Pinpoint the cell where the given text exists, returning its [X, Y] midpoint coordinate. 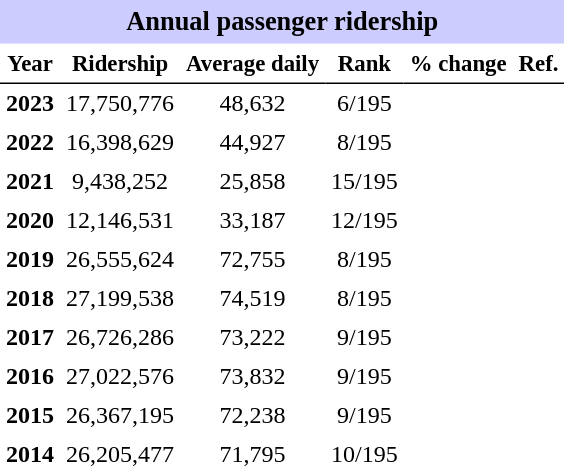
2019 [30, 260]
74,519 [252, 298]
73,832 [252, 376]
12,146,531 [120, 220]
Average daily [252, 64]
2022 [30, 142]
26,367,195 [120, 416]
26,555,624 [120, 260]
48,632 [252, 104]
% change [458, 64]
25,858 [252, 182]
2018 [30, 298]
12/195 [364, 220]
Ridership [120, 64]
2020 [30, 220]
2016 [30, 376]
2017 [30, 338]
2015 [30, 416]
9,438,252 [120, 182]
72,238 [252, 416]
26,726,286 [120, 338]
73,222 [252, 338]
15/195 [364, 182]
16,398,629 [120, 142]
27,022,576 [120, 376]
33,187 [252, 220]
Annual passenger ridership [282, 22]
72,755 [252, 260]
6/195 [364, 104]
44,927 [252, 142]
Year [30, 64]
2023 [30, 104]
2021 [30, 182]
17,750,776 [120, 104]
27,199,538 [120, 298]
Rank [364, 64]
